Provide the [x, y] coordinate of the cell's center where the given text is located.  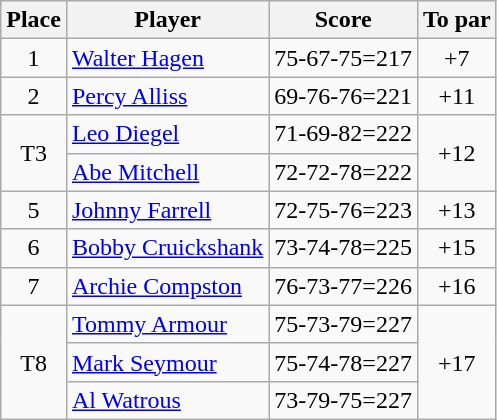
Score [344, 20]
Leo Diegel [167, 134]
Percy Alliss [167, 96]
+13 [456, 210]
Mark Seymour [167, 362]
5 [34, 210]
Place [34, 20]
+15 [456, 248]
T3 [34, 153]
1 [34, 58]
Tommy Armour [167, 324]
75-74-78=227 [344, 362]
72-75-76=223 [344, 210]
+17 [456, 362]
75-73-79=227 [344, 324]
75-67-75=217 [344, 58]
Bobby Cruickshank [167, 248]
Player [167, 20]
Al Watrous [167, 400]
+16 [456, 286]
7 [34, 286]
+12 [456, 153]
T8 [34, 362]
76-73-77=226 [344, 286]
+7 [456, 58]
71-69-82=222 [344, 134]
73-79-75=227 [344, 400]
Walter Hagen [167, 58]
73-74-78=225 [344, 248]
2 [34, 96]
72-72-78=222 [344, 172]
To par [456, 20]
6 [34, 248]
Archie Compston [167, 286]
+11 [456, 96]
Johnny Farrell [167, 210]
Abe Mitchell [167, 172]
69-76-76=221 [344, 96]
